Scan for the cell matching the given text and deliver its (X, Y) coordinate at center. 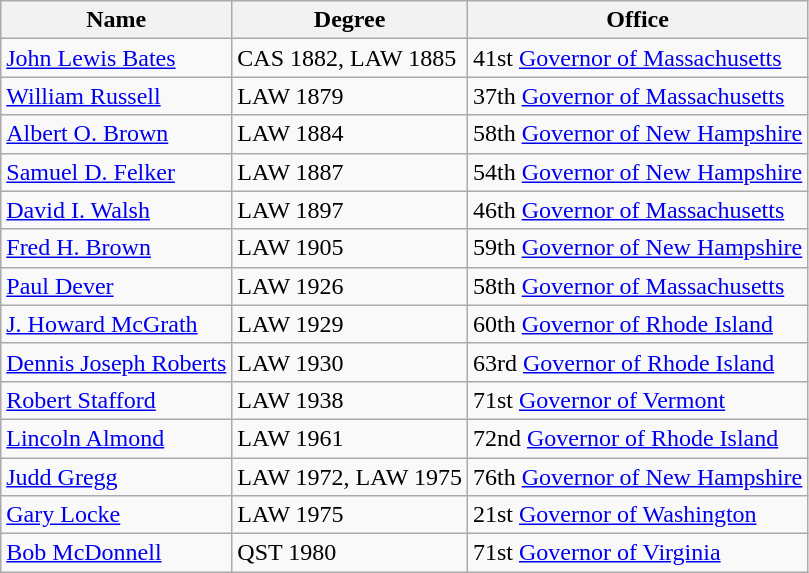
LAW 1938 (350, 400)
58th Governor of Massachusetts (637, 286)
Gary Locke (116, 515)
Office (637, 20)
76th Governor of New Hampshire (637, 477)
David I. Walsh (116, 210)
QST 1980 (350, 553)
Judd Gregg (116, 477)
LAW 1972, LAW 1975 (350, 477)
60th Governor of Rhode Island (637, 324)
Lincoln Almond (116, 438)
71st Governor of Virginia (637, 553)
LAW 1926 (350, 286)
54th Governor of New Hampshire (637, 172)
71st Governor of Vermont (637, 400)
Robert Stafford (116, 400)
Name (116, 20)
LAW 1897 (350, 210)
William Russell (116, 96)
Paul Dever (116, 286)
LAW 1905 (350, 248)
Albert O. Brown (116, 134)
Bob McDonnell (116, 553)
Dennis Joseph Roberts (116, 362)
63rd Governor of Rhode Island (637, 362)
LAW 1961 (350, 438)
72nd Governor of Rhode Island (637, 438)
21st Governor of Washington (637, 515)
LAW 1975 (350, 515)
LAW 1884 (350, 134)
Degree (350, 20)
LAW 1887 (350, 172)
59th Governor of New Hampshire (637, 248)
John Lewis Bates (116, 58)
LAW 1930 (350, 362)
LAW 1929 (350, 324)
CAS 1882, LAW 1885 (350, 58)
58th Governor of New Hampshire (637, 134)
Samuel D. Felker (116, 172)
46th Governor of Massachusetts (637, 210)
Fred H. Brown (116, 248)
J. Howard McGrath (116, 324)
37th Governor of Massachusetts (637, 96)
41st Governor of Massachusetts (637, 58)
LAW 1879 (350, 96)
